Extract the (X, Y) coordinate from the center of the cell holding the provided text.  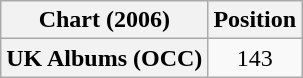
Chart (2006) (104, 20)
Position (255, 20)
143 (255, 58)
UK Albums (OCC) (104, 58)
